Scan for the cell matching the given text and deliver its (x, y) coordinate at center. 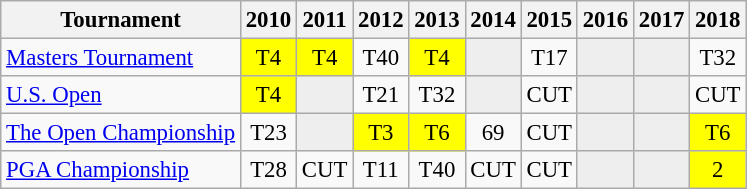
T23 (268, 133)
2012 (381, 20)
T11 (381, 170)
69 (493, 133)
The Open Championship (121, 133)
T21 (381, 95)
2 (718, 170)
2017 (661, 20)
PGA Championship (121, 170)
T28 (268, 170)
Tournament (121, 20)
2018 (718, 20)
T3 (381, 133)
Masters Tournament (121, 58)
2016 (605, 20)
U.S. Open (121, 95)
2011 (325, 20)
T17 (549, 58)
2013 (437, 20)
2010 (268, 20)
2014 (493, 20)
2015 (549, 20)
